Output the [X, Y] coordinate of the center of the cell containing the given text.  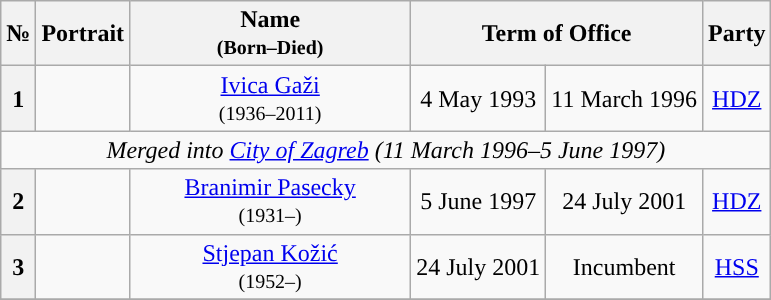
Merged into City of Zagreb (11 March 1996–5 June 1997) [386, 150]
Ivica Gaži(1936–2011) [270, 98]
Name(Born–Died) [270, 34]
HSS [737, 266]
3 [18, 266]
5 June 1997 [478, 202]
2 [18, 202]
Incumbent [624, 266]
Portrait [83, 34]
4 May 1993 [478, 98]
Term of Office [557, 34]
Stjepan Kožić(1952–) [270, 266]
Party [737, 34]
№ [18, 34]
1 [18, 98]
Branimir Pasecky(1931–) [270, 202]
11 March 1996 [624, 98]
